Capture the cell that displays the provided text and extract its (X, Y) central coordinate. 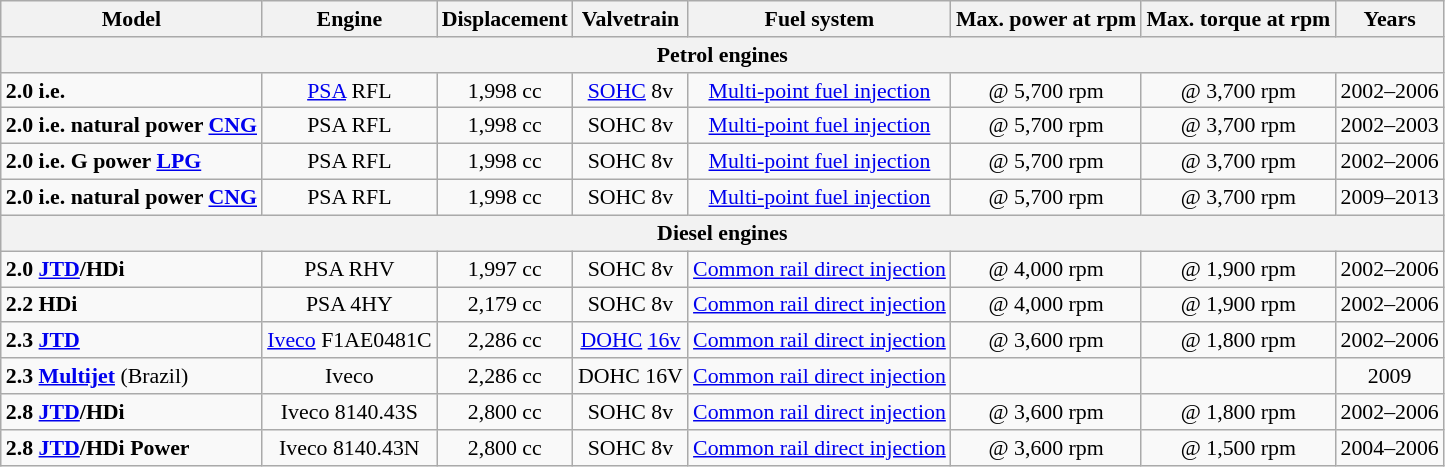
Iveco 8140.43N (349, 447)
Engine (349, 18)
DOHC 16V (630, 375)
Displacement (505, 18)
2.0 i.e. (132, 90)
2.8 JTD/HDi Power (132, 447)
2009 (1389, 375)
Years (1389, 18)
@ 1,500 rpm (1238, 447)
2.8 JTD/HDi (132, 411)
Fuel system (820, 18)
2.0 JTD/HDi (132, 268)
Valvetrain (630, 18)
Diesel engines (722, 233)
Iveco 8140.43S (349, 411)
Iveco F1AE0481C (349, 340)
Iveco (349, 375)
PSA 4HY (349, 304)
PSA RHV (349, 268)
2.3 JTD (132, 340)
2.3 Multijet (Brazil) (132, 375)
Petrol engines (722, 54)
2.2 HDi (132, 304)
2.0 i.e. G power LPG (132, 161)
1,997 cc (505, 268)
2002–2003 (1389, 125)
2,179 cc (505, 304)
DOHC 16v (630, 340)
Model (132, 18)
Max. torque at rpm (1238, 18)
2009–2013 (1389, 197)
2004–2006 (1389, 447)
Max. power at rpm (1046, 18)
